Identify which cell holds the provided text, then report its (x, y) central coordinate. 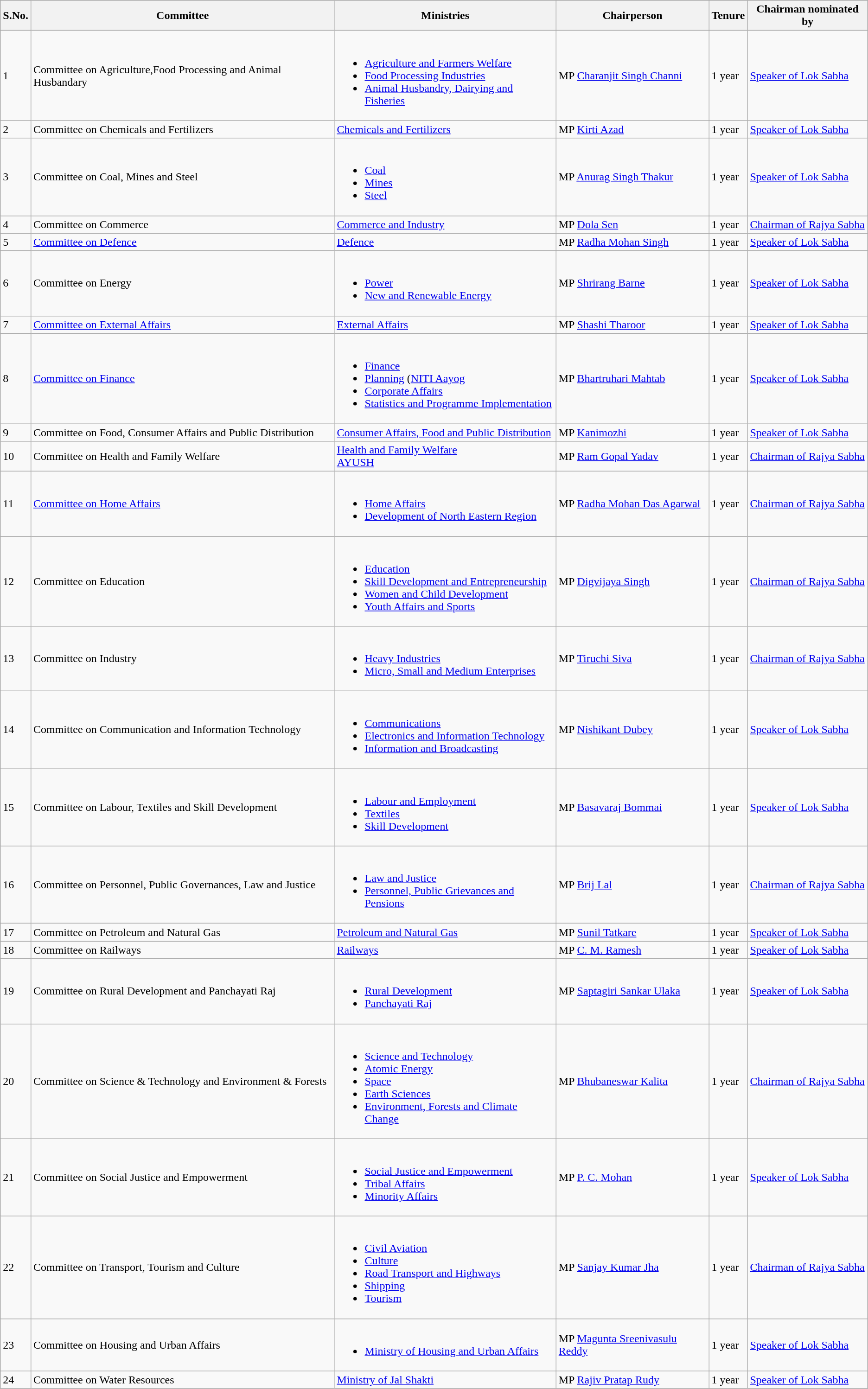
21 (16, 1178)
Committee on Transport, Tourism and Culture (182, 1268)
12 (16, 581)
19 (16, 991)
S.No. (16, 16)
MP Shrirang Barne (632, 283)
Committee on Social Justice and Empowerment (182, 1178)
Ministries (445, 16)
MP Charanjit Singh Channi (632, 76)
13 (16, 659)
MP Basavaraj Bommai (632, 808)
Consumer Affairs, Food and Public Distribution (445, 432)
MP Nishikant Dubey (632, 730)
2 (16, 129)
Committee on Personnel, Public Governances, Law and Justice (182, 885)
Agriculture and Farmers WelfareFood Processing IndustriesAnimal Husbandry, Dairying and Fisheries (445, 76)
Ministry of Jal Shakti (445, 1380)
Committee on Railways (182, 950)
Rural DevelopmentPanchayati Raj (445, 991)
MP Sunil Tatkare (632, 932)
16 (16, 885)
Home AffairsDevelopment of North Eastern Region (445, 503)
24 (16, 1380)
Chairman nominated by (808, 16)
Committee on Defence (182, 242)
Committee on Petroleum and Natural Gas (182, 932)
MP Rajiv Pratap Rudy (632, 1380)
22 (16, 1268)
11 (16, 503)
Committee on Chemicals and Fertilizers (182, 129)
7 (16, 325)
Committee on Rural Development and Panchayati Raj (182, 991)
8 (16, 378)
23 (16, 1344)
MP Sanjay Kumar Jha (632, 1268)
Committee on Water Resources (182, 1380)
Committee on Coal, Mines and Steel (182, 177)
Tenure (728, 16)
MP C. M. Ramesh (632, 950)
9 (16, 432)
Committee on Food, Consumer Affairs and Public Distribution (182, 432)
MP Radha Mohan Das Agarwal (632, 503)
MP Bhubaneswar Kalita (632, 1081)
3 (16, 177)
Chairperson (632, 16)
EducationSkill Development and EntrepreneurshipWomen and Child DevelopmentYouth Affairs and Sports (445, 581)
Railways (445, 950)
Committee on Health and Family Welfare (182, 456)
Committee on Home Affairs (182, 503)
4 (16, 224)
Committee on Labour, Textiles and Skill Development (182, 808)
Social Justice and EmpowermentTribal AffairsMinority Affairs (445, 1178)
MP Brij Lal (632, 885)
MP Kanimozhi (632, 432)
CommunicationsElectronics and Information TechnologyInformation and Broadcasting (445, 730)
17 (16, 932)
10 (16, 456)
6 (16, 283)
MP Tiruchi Siva (632, 659)
MP Bhartruhari Mahtab (632, 378)
FinancePlanning (NITI AayogCorporate AffairsStatistics and Programme Implementation (445, 378)
5 (16, 242)
External Affairs (445, 325)
20 (16, 1081)
MP Digvijaya Singh (632, 581)
Defence (445, 242)
MP Magunta Sreenivasulu Reddy (632, 1344)
Committee on Education (182, 581)
14 (16, 730)
MP P. C. Mohan (632, 1178)
Committee on Industry (182, 659)
Science and TechnologyAtomic EnergySpaceEarth SciencesEnvironment, Forests and Climate Change (445, 1081)
MP Radha Mohan Singh (632, 242)
Committee on Housing and Urban Affairs (182, 1344)
Petroleum and Natural Gas (445, 932)
MP Ram Gopal Yadav (632, 456)
Labour and EmploymentTextilesSkill Development (445, 808)
Commerce and Industry (445, 224)
Chemicals and Fertilizers (445, 129)
18 (16, 950)
Committee on Commerce (182, 224)
Committee on Science & Technology and Environment & Forests (182, 1081)
Committee on Energy (182, 283)
Committee on Agriculture,Food Processing and Animal Husbandary (182, 76)
Heavy IndustriesMicro, Small and Medium Enterprises (445, 659)
15 (16, 808)
1 (16, 76)
MP Dola Sen (632, 224)
Ministry of Housing and Urban Affairs (445, 1344)
Law and JusticePersonnel, Public Grievances and Pensions (445, 885)
MP Shashi Tharoor (632, 325)
Committee on Communication and Information Technology (182, 730)
Health and Family WelfareAYUSH (445, 456)
Committee on External Affairs (182, 325)
MP Kirti Azad (632, 129)
PowerNew and Renewable Energy (445, 283)
Committee on Finance (182, 378)
CoalMinesSteel (445, 177)
Civil AviationCultureRoad Transport and HighwaysShippingTourism (445, 1268)
Committee (182, 16)
MP Saptagiri Sankar Ulaka (632, 991)
MP Anurag Singh Thakur (632, 177)
